Scan for the cell matching the given text and deliver its (x, y) coordinate at center. 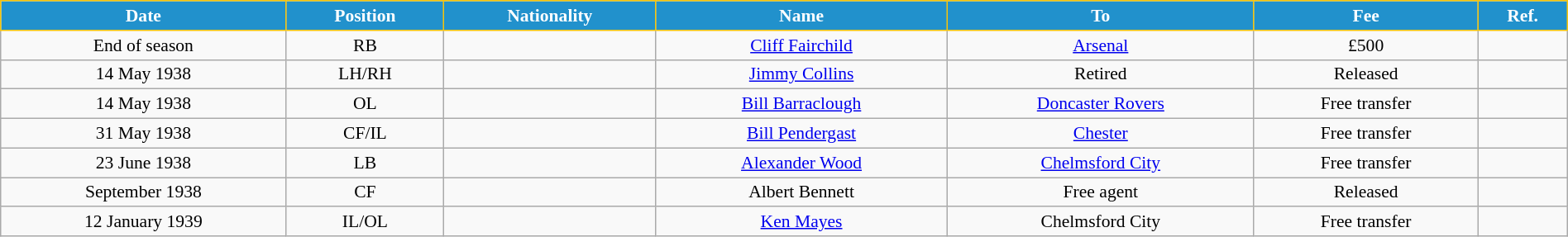
23 June 1938 (144, 163)
Name (802, 16)
LH/RH (366, 74)
Position (366, 16)
12 January 1939 (144, 222)
Doncaster Rovers (1100, 104)
RB (366, 45)
Fee (1366, 16)
Free agent (1100, 192)
September 1938 (144, 192)
To (1100, 16)
Albert Bennett (802, 192)
CF (366, 192)
LB (366, 163)
OL (366, 104)
Retired (1100, 74)
Alexander Wood (802, 163)
31 May 1938 (144, 134)
Jimmy Collins (802, 74)
End of season (144, 45)
Chester (1100, 134)
Date (144, 16)
Cliff Fairchild (802, 45)
CF/IL (366, 134)
Bill Pendergast (802, 134)
Arsenal (1100, 45)
Bill Barraclough (802, 104)
Ref. (1523, 16)
Nationality (550, 16)
£500 (1366, 45)
Ken Mayes (802, 222)
IL/OL (366, 222)
